Find where the given text appears and provide that cell's center as [x, y] coordinate. 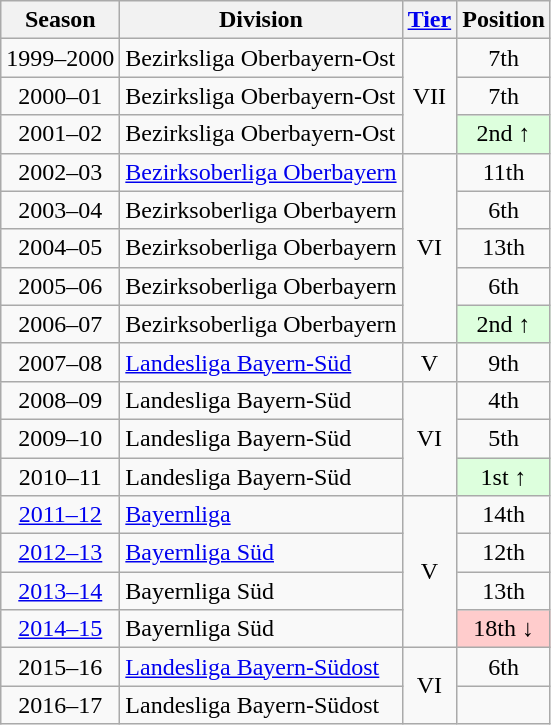
2002–03 [60, 172]
9th [504, 362]
11th [504, 172]
2008–09 [60, 400]
2001–02 [60, 134]
2005–06 [60, 286]
14th [504, 515]
4th [504, 400]
Tier [430, 20]
VII [430, 96]
1999–2000 [60, 58]
Bayernliga [261, 515]
12th [504, 553]
18th ↓ [504, 629]
Position [504, 20]
2010–11 [60, 477]
5th [504, 438]
2012–13 [60, 553]
2009–10 [60, 438]
2016–17 [60, 705]
Season [60, 20]
2007–08 [60, 362]
2011–12 [60, 515]
2013–14 [60, 591]
2014–15 [60, 629]
2006–07 [60, 324]
Division [261, 20]
2003–04 [60, 210]
2004–05 [60, 248]
2015–16 [60, 667]
2000–01 [60, 96]
1st ↑ [504, 477]
